Pinpoint the cell where the given text exists, returning its (x, y) midpoint coordinate. 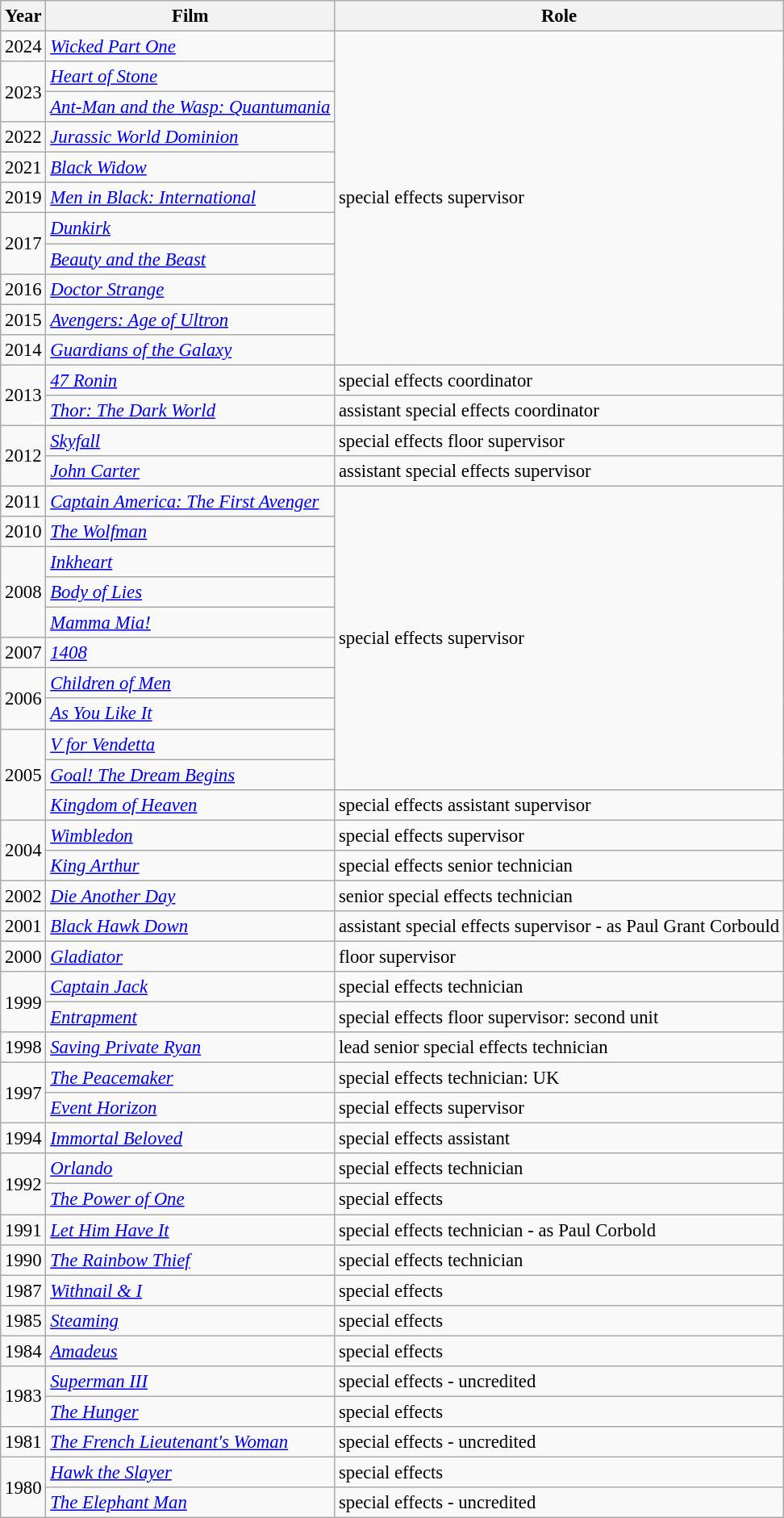
2019 (23, 198)
2024 (23, 47)
Die Another Day (190, 896)
Jurassic World Dominion (190, 137)
special effects assistant (560, 1139)
assistant special effects supervisor (560, 471)
The Hunger (190, 1411)
2017 (23, 244)
2011 (23, 501)
Men in Black: International (190, 198)
Black Widow (190, 168)
special effects assistant supervisor (560, 805)
1408 (190, 653)
Heart of Stone (190, 77)
2008 (23, 592)
2000 (23, 956)
Ant-Man and the Wasp: Quantumania (190, 107)
2023 (23, 92)
1981 (23, 1442)
John Carter (190, 471)
King Arthur (190, 866)
special effects technician - as Paul Corbold (560, 1230)
Event Horizon (190, 1108)
1990 (23, 1260)
2016 (23, 289)
assistant special effects coordinator (560, 411)
lead senior special effects technician (560, 1048)
Let Him Have It (190, 1230)
2010 (23, 532)
senior special effects technician (560, 896)
Year (23, 16)
Doctor Strange (190, 289)
Wimbledon (190, 835)
1999 (23, 1002)
Saving Private Ryan (190, 1048)
Children of Men (190, 684)
Withnail & I (190, 1290)
2014 (23, 349)
assistant special effects supervisor - as Paul Grant Corbould (560, 926)
47 Ronin (190, 380)
Beauty and the Beast (190, 259)
2015 (23, 320)
2001 (23, 926)
special effects floor supervisor (560, 441)
Role (560, 16)
Goal! The Dream Begins (190, 775)
Mamma Mia! (190, 623)
1984 (23, 1351)
1983 (23, 1396)
2013 (23, 395)
special effects floor supervisor: second unit (560, 1018)
Body of Lies (190, 592)
Steaming (190, 1320)
Film (190, 16)
special effects senior technician (560, 866)
2004 (23, 851)
special effects coordinator (560, 380)
2006 (23, 699)
Dunkirk (190, 228)
1994 (23, 1139)
The Peacemaker (190, 1078)
Superman III (190, 1382)
As You Like It (190, 714)
1992 (23, 1185)
Captain Jack (190, 987)
Immortal Beloved (190, 1139)
special effects technician: UK (560, 1078)
1997 (23, 1093)
Gladiator (190, 956)
Wicked Part One (190, 47)
Black Hawk Down (190, 926)
The Wolfman (190, 532)
The French Lieutenant's Woman (190, 1442)
2022 (23, 137)
1991 (23, 1230)
Inkheart (190, 562)
2007 (23, 653)
The Rainbow Thief (190, 1260)
Avengers: Age of Ultron (190, 320)
1980 (23, 1487)
1998 (23, 1048)
1985 (23, 1320)
2005 (23, 775)
Thor: The Dark World (190, 411)
Entrapment (190, 1018)
2002 (23, 896)
Amadeus (190, 1351)
Orlando (190, 1169)
2012 (23, 455)
Captain America: The First Avenger (190, 501)
Hawk the Slayer (190, 1472)
The Elephant Man (190, 1503)
floor supervisor (560, 956)
Skyfall (190, 441)
1987 (23, 1290)
V for Vendetta (190, 744)
Guardians of the Galaxy (190, 349)
2021 (23, 168)
The Power of One (190, 1199)
Kingdom of Heaven (190, 805)
